Locate the cell with the specified text and output its (X, Y) center coordinate. 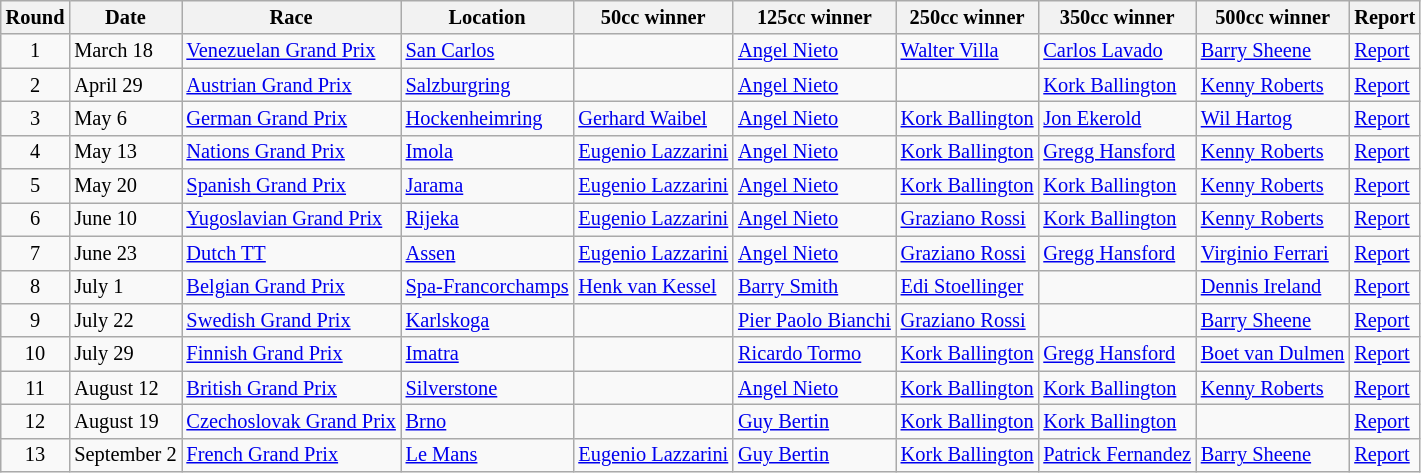
July 1 (125, 287)
Karlskoga (488, 320)
Le Mans (488, 455)
Finnish Grand Prix (292, 354)
Race (292, 17)
July 29 (125, 354)
Imola (488, 152)
August 12 (125, 388)
Imatra (488, 354)
6 (36, 219)
4 (36, 152)
Carlos Lavado (1116, 51)
French Grand Prix (292, 455)
Yugoslavian Grand Prix (292, 219)
Boet van Dulmen (1273, 354)
250cc winner (968, 17)
German Grand Prix (292, 118)
Silverstone (488, 388)
3 (36, 118)
May 20 (125, 186)
Spanish Grand Prix (292, 186)
British Grand Prix (292, 388)
1 (36, 51)
June 23 (125, 253)
Jon Ekerold (1116, 118)
11 (36, 388)
Hockenheimring (488, 118)
8 (36, 287)
March 18 (125, 51)
Gerhard Waibel (653, 118)
Belgian Grand Prix (292, 287)
Venezuelan Grand Prix (292, 51)
San Carlos (488, 51)
Henk van Kessel (653, 287)
12 (36, 421)
Location (488, 17)
Czechoslovak Grand Prix (292, 421)
5 (36, 186)
Ricardo Tormo (814, 354)
July 22 (125, 320)
13 (36, 455)
Wil Hartog (1273, 118)
7 (36, 253)
Rijeka (488, 219)
Walter Villa (968, 51)
September 2 (125, 455)
August 19 (125, 421)
Dennis Ireland (1273, 287)
Nations Grand Prix (292, 152)
Dutch TT (292, 253)
50cc winner (653, 17)
Jarama (488, 186)
Swedish Grand Prix (292, 320)
9 (36, 320)
Patrick Fernandez (1116, 455)
Brno (488, 421)
Date (125, 17)
April 29 (125, 85)
May 13 (125, 152)
125cc winner (814, 17)
Assen (488, 253)
Barry Smith (814, 287)
Salzburgring (488, 85)
Round (36, 17)
Edi Stoellinger (968, 287)
May 6 (125, 118)
Pier Paolo Bianchi (814, 320)
2 (36, 85)
500cc winner (1273, 17)
350cc winner (1116, 17)
10 (36, 354)
Spa-Francorchamps (488, 287)
Austrian Grand Prix (292, 85)
Virginio Ferrari (1273, 253)
June 10 (125, 219)
